Extract the [X, Y] coordinate from the center of the cell holding the provided text.  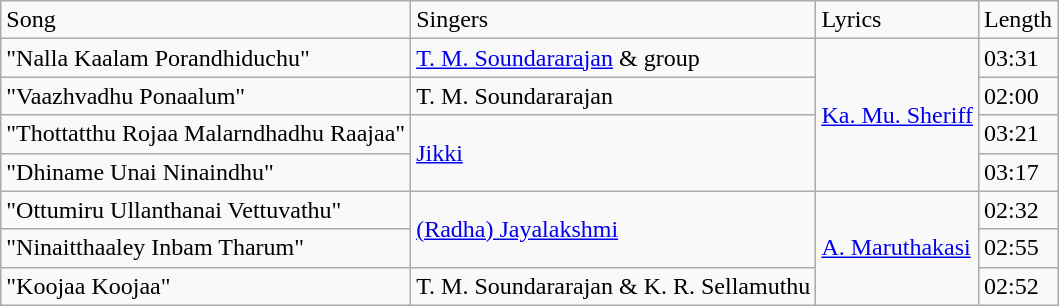
02:55 [1018, 248]
03:17 [1018, 172]
"Ninaitthaaley Inbam Tharum" [206, 248]
T. M. Soundararajan [614, 96]
"Vaazhvadhu Ponaalum" [206, 96]
Singers [614, 20]
03:21 [1018, 134]
Lyrics [898, 20]
"Ottumiru Ullanthanai Vettuvathu" [206, 210]
A. Maruthakasi [898, 248]
03:31 [1018, 58]
02:00 [1018, 96]
Song [206, 20]
"Dhiname Unai Ninaindhu" [206, 172]
"Koojaa Koojaa" [206, 286]
02:52 [1018, 286]
"Thottatthu Rojaa Malarndhadhu Raajaa" [206, 134]
Jikki [614, 153]
Length [1018, 20]
02:32 [1018, 210]
(Radha) Jayalakshmi [614, 229]
T. M. Soundararajan & group [614, 58]
"Nalla Kaalam Porandhiduchu" [206, 58]
T. M. Soundararajan & K. R. Sellamuthu [614, 286]
Ka. Mu. Sheriff [898, 115]
